Detect which cell encompasses the target text, then output its [x, y] center coordinate. 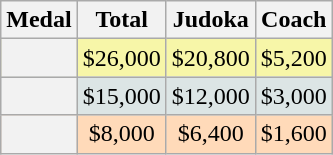
$20,800 [210, 58]
Judoka [210, 20]
$8,000 [122, 134]
Coach [294, 20]
$26,000 [122, 58]
Medal [39, 20]
$3,000 [294, 96]
$15,000 [122, 96]
$6,400 [210, 134]
$1,600 [294, 134]
$5,200 [294, 58]
Total [122, 20]
$12,000 [210, 96]
